Detect which cell encompasses the target text, then output its [X, Y] center coordinate. 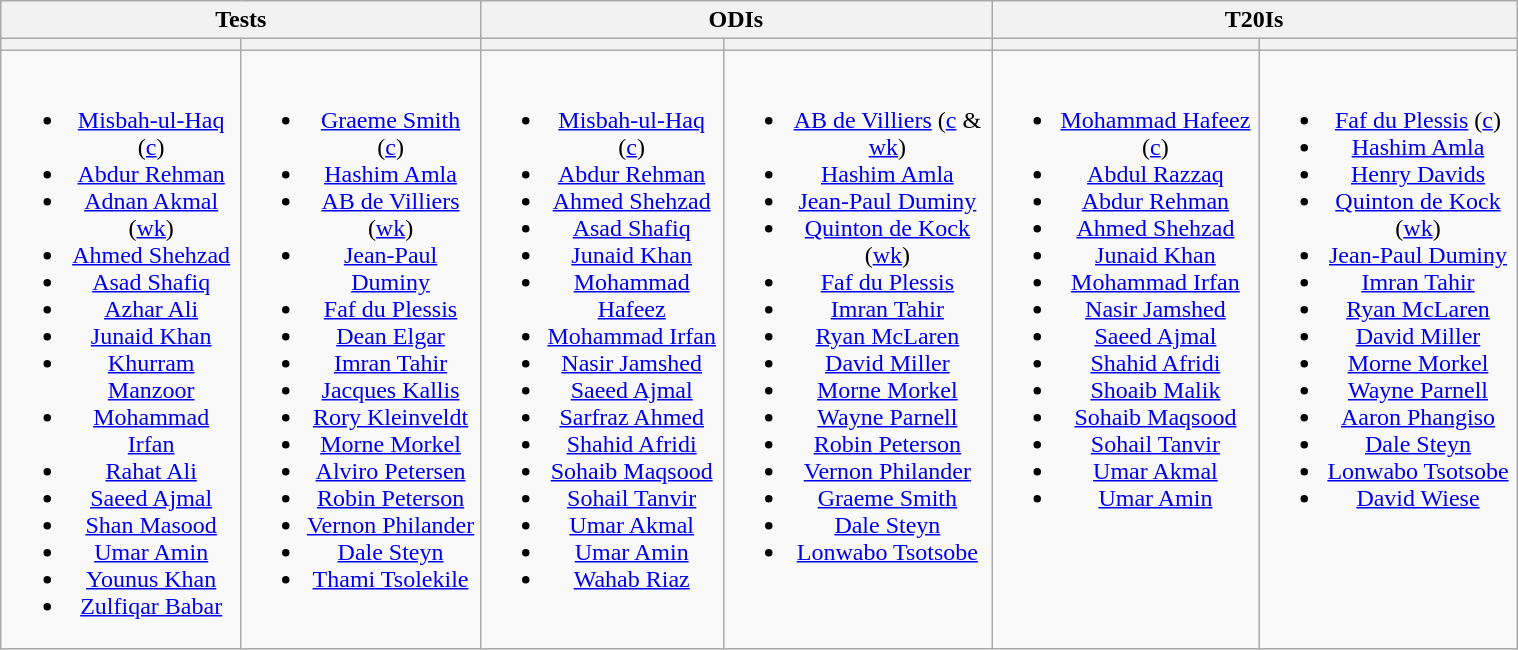
T20Is [1254, 20]
Tests [240, 20]
ODIs [736, 20]
